Return (x, y) of the center of cell containing provided text 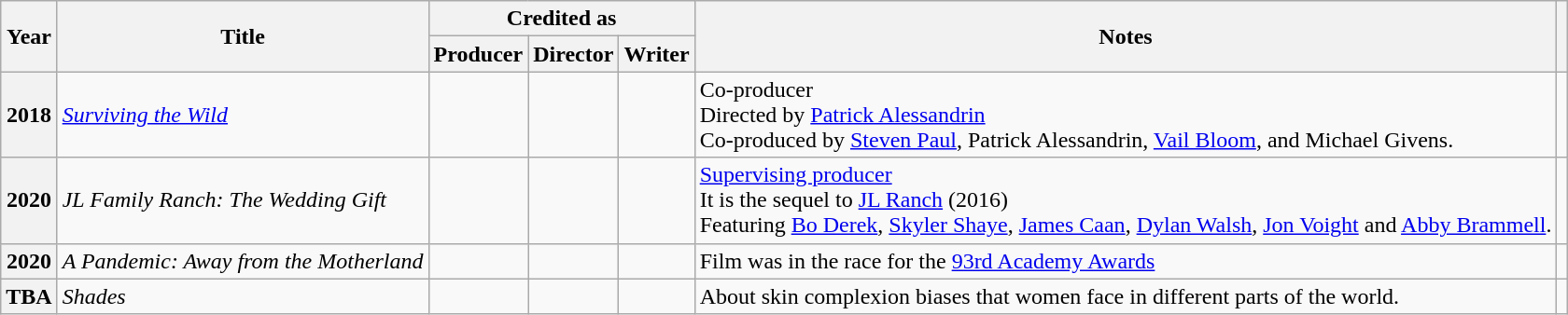
TBA (29, 296)
Credited as (562, 19)
Notes (1126, 36)
Shades (243, 296)
Year (29, 36)
2018 (29, 115)
Director (573, 54)
A Pandemic: Away from the Motherland (243, 261)
About skin complexion biases that women face in different parts of the world. (1126, 296)
Surviving the Wild (243, 115)
JL Family Ranch: The Wedding Gift (243, 200)
Film was in the race for the 93rd Academy Awards (1126, 261)
Supervising producerIt is the sequel to JL Ranch (2016) Featuring Bo Derek, Skyler Shaye, James Caan, Dylan Walsh, Jon Voight and Abby Brammell. (1126, 200)
Co-producer Directed by Patrick Alessandrin Co-produced by Steven Paul, Patrick Alessandrin, Vail Bloom, and Michael Givens. (1126, 115)
Title (243, 36)
Producer (478, 54)
Writer (657, 54)
